Capture the cell that displays the provided text and extract its (X, Y) central coordinate. 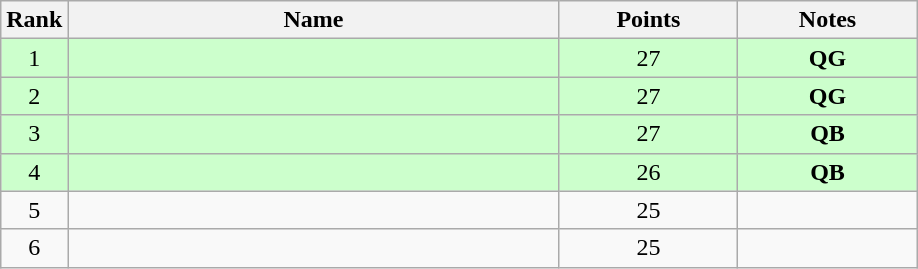
5 (34, 210)
26 (648, 172)
3 (34, 134)
6 (34, 248)
4 (34, 172)
1 (34, 58)
2 (34, 96)
Points (648, 20)
Notes (828, 20)
Rank (34, 20)
Name (314, 20)
